Capture the cell that displays the provided text and extract its (X, Y) central coordinate. 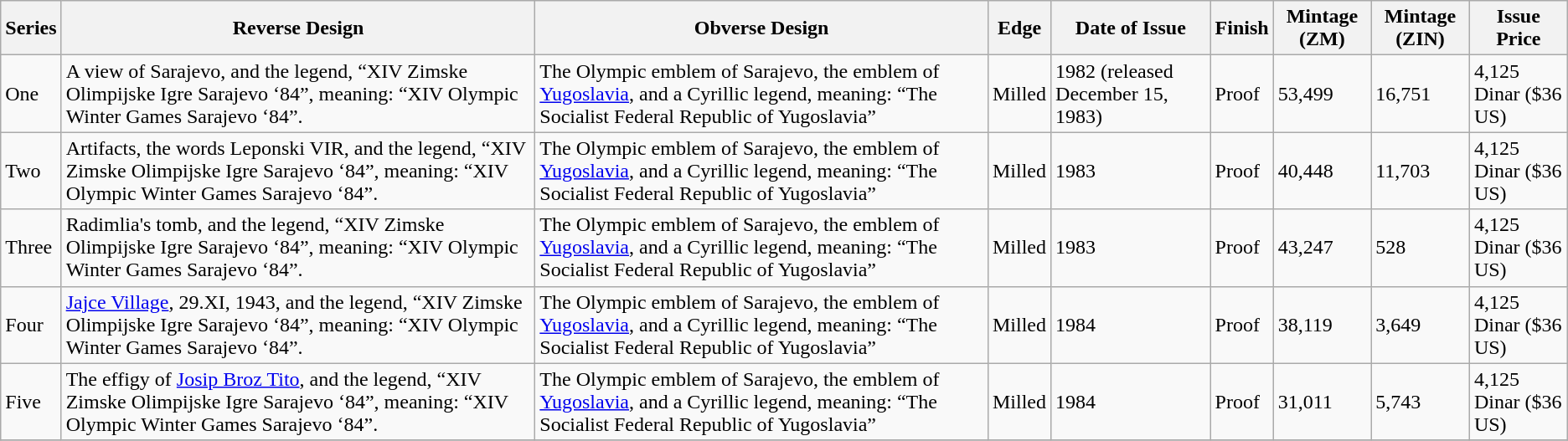
528 (1421, 248)
31,011 (1322, 402)
53,499 (1322, 94)
Three (31, 248)
5,743 (1421, 402)
One (31, 94)
Issue Price (1518, 28)
Four (31, 325)
Series (31, 28)
16,751 (1421, 94)
Finish (1241, 28)
Edge (1019, 28)
40,448 (1322, 171)
11,703 (1421, 171)
38,119 (1322, 325)
3,649 (1421, 325)
Radimlia's tomb, and the legend, “XIV Zimske Olimpijske Igre Sarajevo ‘84”, meaning: “XIV Olympic Winter Games Sarajevo ‘84”. (298, 248)
Obverse Design (762, 28)
A view of Sarajevo, and the legend, “XIV Zimske Olimpijske Igre Sarajevo ‘84”, meaning: “XIV Olympic Winter Games Sarajevo ‘84”. (298, 94)
43,247 (1322, 248)
Artifacts, the words Leponski VIR, and the legend, “XIV Zimske Olimpijske Igre Sarajevo ‘84”, meaning: “XIV Olympic Winter Games Sarajevo ‘84”. (298, 171)
Mintage (ZIN) (1421, 28)
Date of Issue (1131, 28)
The effigy of Josip Broz Tito, and the legend, “XIV Zimske Olimpijske Igre Sarajevo ‘84”, meaning: “XIV Olympic Winter Games Sarajevo ‘84”. (298, 402)
1982 (released December 15, 1983) (1131, 94)
Reverse Design (298, 28)
Mintage (ZM) (1322, 28)
Two (31, 171)
Jajce Village, 29.XI, 1943, and the legend, “XIV Zimske Olimpijske Igre Sarajevo ‘84”, meaning: “XIV Olympic Winter Games Sarajevo ‘84”. (298, 325)
Five (31, 402)
